Extract the (x, y) coordinate from the center of the cell holding the provided text.  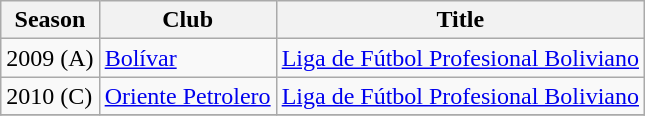
Season (50, 20)
Oriente Petrolero (188, 96)
Title (460, 20)
Bolívar (188, 58)
2010 (C) (50, 96)
2009 (A) (50, 58)
Club (188, 20)
